For the text-containing cell, return its midpoint in [X, Y] coordinate format. 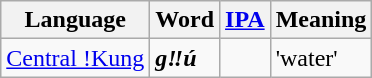
Language [76, 20]
Central !Kung [76, 58]
Word [185, 20]
Meaning [321, 20]
'water' [321, 58]
IPA [246, 20]
g‼ú [185, 58]
